Determine the [x, y] coordinate at the center of the cell enclosing the given text.  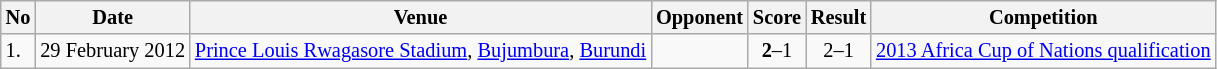
2013 Africa Cup of Nations qualification [1043, 51]
Date [112, 17]
Result [838, 17]
Prince Louis Rwagasore Stadium, Bujumbura, Burundi [420, 51]
29 February 2012 [112, 51]
Competition [1043, 17]
Score [777, 17]
1. [18, 51]
Venue [420, 17]
No [18, 17]
Opponent [700, 17]
